Search for the cell housing the specified text and yield its (X, Y) center coordinate. 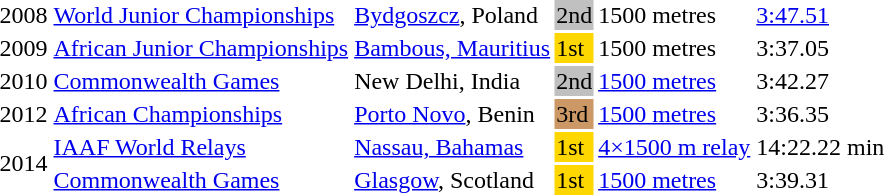
World Junior Championships (201, 15)
3rd (574, 114)
Porto Novo, Benin (452, 114)
Bambous, Mauritius (452, 48)
African Championships (201, 114)
Bydgoszcz, Poland (452, 15)
4×1500 m relay (674, 147)
IAAF World Relays (201, 147)
Glasgow, Scotland (452, 180)
Nassau, Bahamas (452, 147)
New Delhi, India (452, 81)
African Junior Championships (201, 48)
